Capture the cell that displays the provided text and extract its (X, Y) central coordinate. 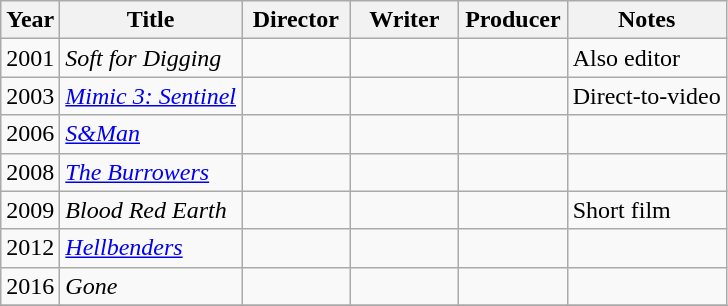
Hellbenders (151, 248)
2001 (30, 58)
Director (296, 20)
Title (151, 20)
Mimic 3: Sentinel (151, 96)
2009 (30, 210)
Producer (514, 20)
2008 (30, 172)
Also editor (646, 58)
Gone (151, 286)
Notes (646, 20)
Year (30, 20)
Short film (646, 210)
Blood Red Earth (151, 210)
S&Man (151, 134)
2006 (30, 134)
2003 (30, 96)
Direct-to-video (646, 96)
Soft for Digging (151, 58)
2016 (30, 286)
2012 (30, 248)
Writer (404, 20)
The Burrowers (151, 172)
